Detect which cell encompasses the target text, then output its [x, y] center coordinate. 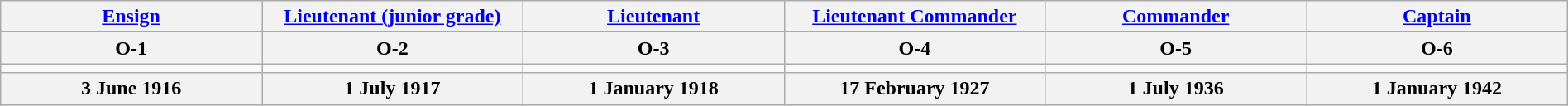
O-2 [392, 48]
Lieutenant [653, 17]
Ensign [131, 17]
1 July 1936 [1176, 89]
O-3 [653, 48]
1 July 1917 [392, 89]
O-5 [1176, 48]
Lieutenant Commander [915, 17]
1 January 1918 [653, 89]
17 February 1927 [915, 89]
Lieutenant (junior grade) [392, 17]
O-1 [131, 48]
Commander [1176, 17]
Captain [1437, 17]
O-4 [915, 48]
3 June 1916 [131, 89]
1 January 1942 [1437, 89]
O-6 [1437, 48]
